Determine the [X, Y] coordinate at the center of the cell enclosing the given text.  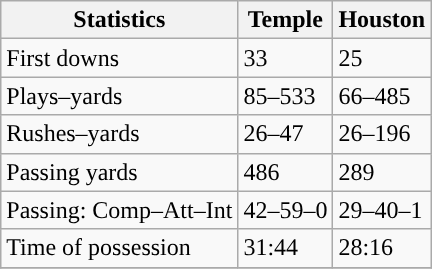
33 [286, 58]
Time of possession [120, 248]
66–485 [382, 96]
31:44 [286, 248]
25 [382, 58]
Plays–yards [120, 96]
First downs [120, 58]
Temple [286, 20]
85–533 [286, 96]
28:16 [382, 248]
42–59–0 [286, 210]
289 [382, 172]
486 [286, 172]
26–196 [382, 134]
Rushes–yards [120, 134]
26–47 [286, 134]
Passing: Comp–Att–Int [120, 210]
29–40–1 [382, 210]
Passing yards [120, 172]
Statistics [120, 20]
Houston [382, 20]
